Determine the [x, y] coordinate at the center of the cell enclosing the given text.  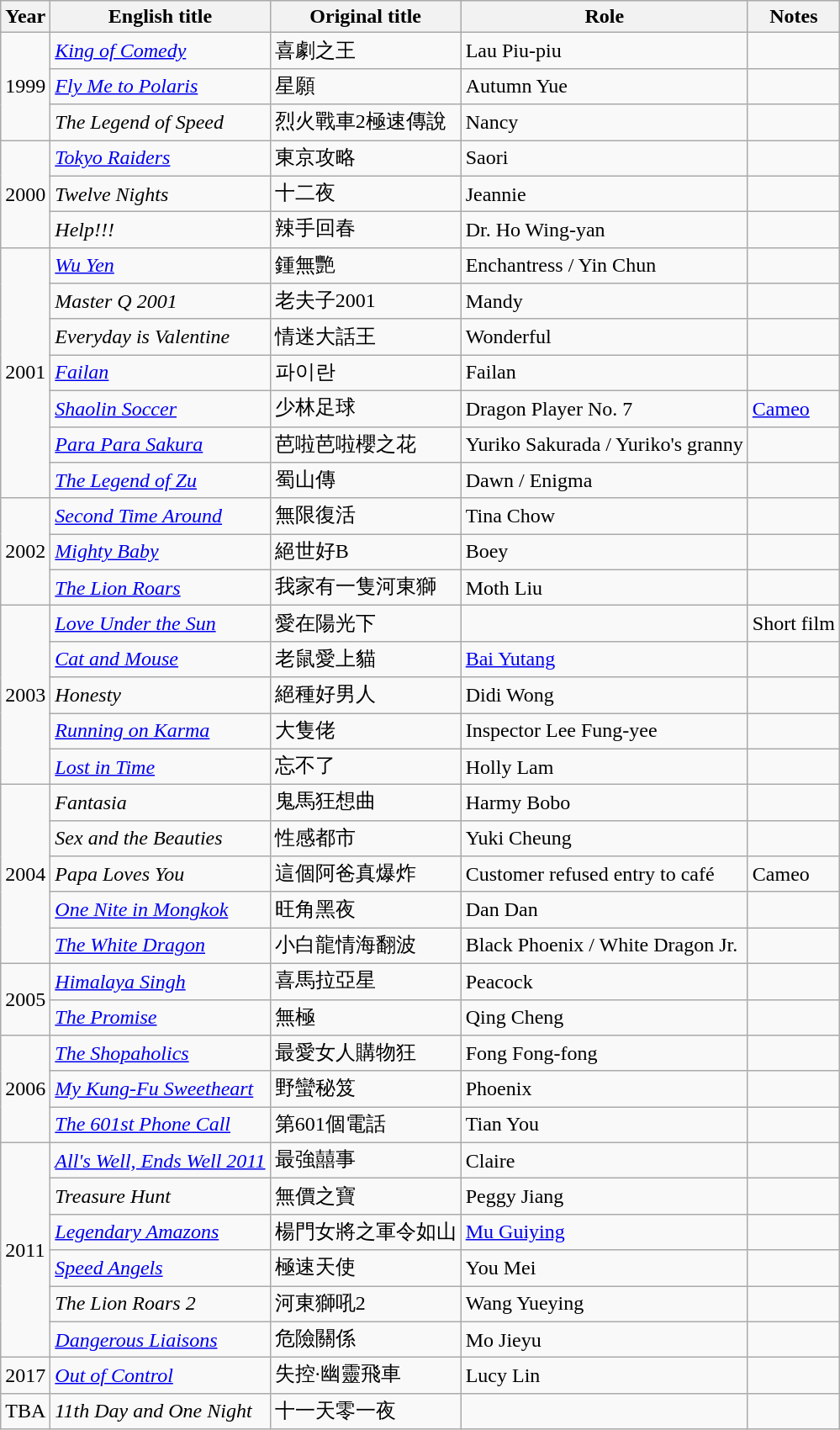
失控·幽靈飛車 [365, 1376]
Inspector Lee Fung-yee [604, 732]
楊門女將之軍令如山 [365, 1231]
Qing Cheng [604, 1018]
Year [25, 17]
喜馬拉亞星 [365, 981]
2001 [25, 373]
2006 [25, 1089]
Nancy [604, 123]
Lau Piu-piu [604, 50]
Love Under the Sun [160, 624]
The Lion Roars 2 [160, 1304]
Mighty Baby [160, 552]
Moth Liu [604, 587]
老夫子2001 [365, 301]
辣手回春 [365, 230]
Fantasia [160, 802]
無極 [365, 1018]
愛在陽光下 [365, 624]
Fong Fong-fong [604, 1053]
小白龍情海翻波 [365, 945]
Phoenix [604, 1088]
Dangerous Liaisons [160, 1339]
Wang Yueying [604, 1304]
忘不了 [365, 767]
Legendary Amazons [160, 1231]
Yuriko Sakurada / Yuriko's granny [604, 444]
Dr. Ho Wing-yan [604, 230]
Dan Dan [604, 910]
Yuki Cheung [604, 838]
1999 [25, 87]
情迷大話王 [365, 336]
Out of Control [160, 1376]
King of Comedy [160, 50]
危險關係 [365, 1339]
Bai Yutang [604, 659]
第601個電話 [365, 1125]
2003 [25, 695]
Para Para Sakura [160, 444]
Boey [604, 552]
The Promise [160, 1018]
Lucy Lin [604, 1376]
旺角黑夜 [365, 910]
Tina Chow [604, 516]
2004 [25, 875]
Cat and Mouse [160, 659]
TBA [25, 1411]
The White Dragon [160, 945]
Help!!! [160, 230]
極速天使 [365, 1268]
Mu Guiying [604, 1231]
Sex and the Beauties [160, 838]
喜劇之王 [365, 50]
Himalaya Singh [160, 981]
Didi Wong [604, 695]
Short film [794, 624]
You Mei [604, 1268]
Enchantress / Yin Chun [604, 266]
芭啦芭啦櫻之花 [365, 444]
鍾無艷 [365, 266]
絕世好B [365, 552]
The Legend of Speed [160, 123]
十一天零一夜 [365, 1411]
Treasure Hunt [160, 1196]
絕種好男人 [365, 695]
Notes [794, 17]
Honesty [160, 695]
Tokyo Raiders [160, 158]
Tian You [604, 1125]
野蠻秘笈 [365, 1088]
Lost in Time [160, 767]
Role [604, 17]
老鼠愛上貓 [365, 659]
最愛女人購物狂 [365, 1053]
Running on Karma [160, 732]
Saori [604, 158]
2000 [25, 193]
少林足球 [365, 409]
蜀山傳 [365, 481]
파이란 [365, 373]
The Shopaholics [160, 1053]
Dawn / Enigma [604, 481]
The 601st Phone Call [160, 1125]
河東獅吼2 [365, 1304]
Everyday is Valentine [160, 336]
最強囍事 [365, 1161]
星願 [365, 86]
2002 [25, 552]
Mandy [604, 301]
Master Q 2001 [160, 301]
2005 [25, 999]
Mo Jieyu [604, 1339]
Peacock [604, 981]
性感都市 [365, 838]
English title [160, 17]
Fly Me to Polaris [160, 86]
鬼馬狂想曲 [365, 802]
Dragon Player No. 7 [604, 409]
Second Time Around [160, 516]
這個阿爸真爆炸 [365, 875]
One Nite in Mongkok [160, 910]
烈火戰車2極速傳說 [365, 123]
Speed Angels [160, 1268]
我家有一隻河東獅 [365, 587]
無限復活 [365, 516]
The Legend of Zu [160, 481]
無價之寶 [365, 1196]
Jeannie [604, 193]
Holly Lam [604, 767]
Black Phoenix / White Dragon Jr. [604, 945]
Wonderful [604, 336]
Original title [365, 17]
Customer refused entry to café [604, 875]
東京攻略 [365, 158]
Peggy Jiang [604, 1196]
Shaolin Soccer [160, 409]
Papa Loves You [160, 875]
All's Well, Ends Well 2011 [160, 1161]
My Kung-Fu Sweetheart [160, 1088]
2011 [25, 1250]
The Lion Roars [160, 587]
大隻佬 [365, 732]
11th Day and One Night [160, 1411]
2017 [25, 1376]
Claire [604, 1161]
十二夜 [365, 193]
Twelve Nights [160, 193]
Harmy Bobo [604, 802]
Wu Yen [160, 266]
Autumn Yue [604, 86]
